Return (x, y) of the center of cell containing provided text 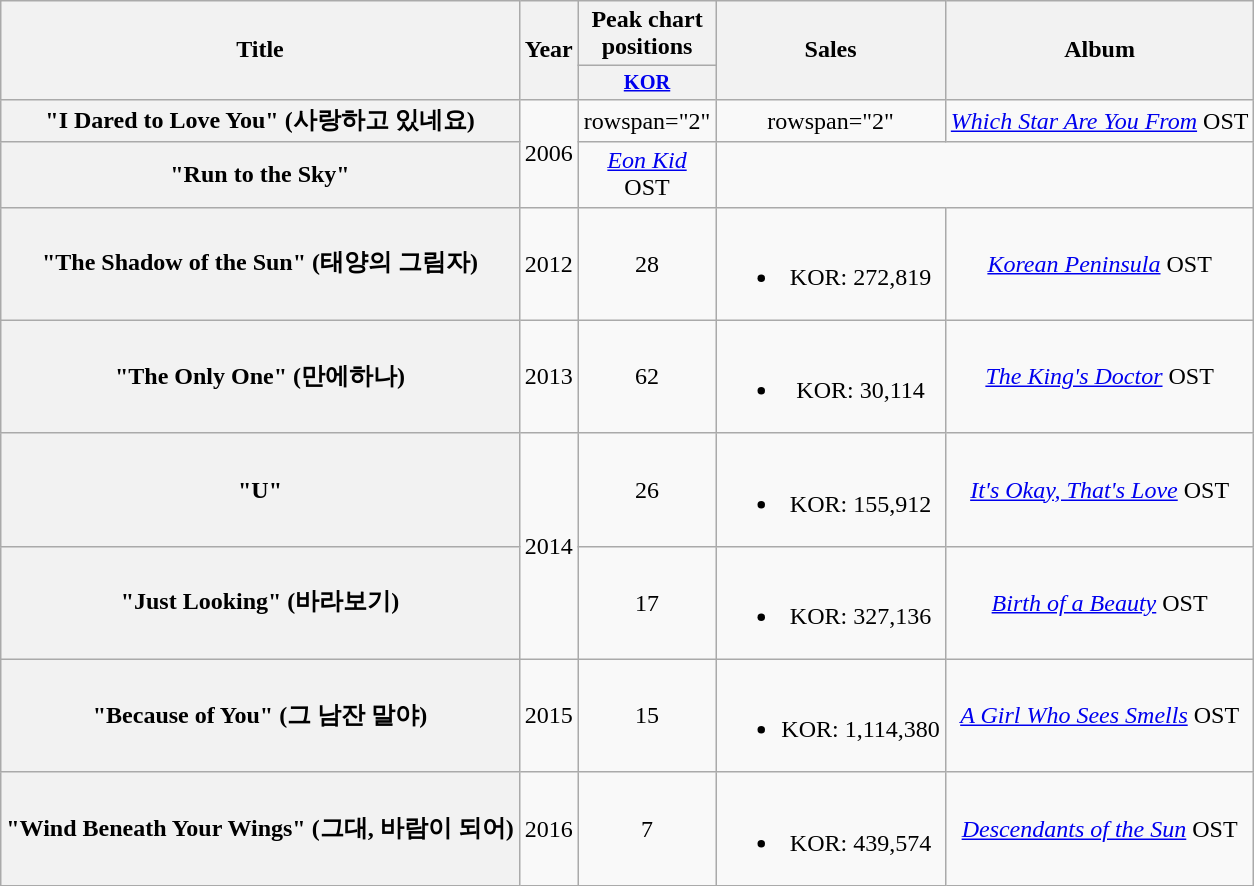
It's Okay, That's Love OST (1100, 490)
A Girl Who Sees Smells OST (1100, 716)
Descendants of the Sun OST (1100, 828)
2014 (548, 546)
"U" (260, 490)
2013 (548, 376)
15 (647, 716)
Peak chart positions (647, 34)
KOR: 272,819 (831, 264)
Korean Peninsula OST (1100, 264)
Sales (831, 50)
"The Shadow of the Sun" (태양의 그림자) (260, 264)
Title (260, 50)
"Because of You" (그 남잔 말야) (260, 716)
28 (647, 264)
KOR: 327,136 (831, 602)
Which Star Are You From OST (1100, 120)
"Just Looking" (바라보기) (260, 602)
"Run to the Sky" (260, 174)
2006 (548, 153)
2012 (548, 264)
Birth of a Beauty OST (1100, 602)
KOR: 155,912 (831, 490)
KOR: 1,114,380 (831, 716)
"I Dared to Love You" (사랑하고 있네요) (260, 120)
2015 (548, 716)
26 (647, 490)
The King's Doctor OST (1100, 376)
KOR (647, 83)
62 (647, 376)
KOR: 439,574 (831, 828)
7 (647, 828)
17 (647, 602)
Album (1100, 50)
KOR: 30,114 (831, 376)
"Wind Beneath Your Wings" (그대, 바람이 되어) (260, 828)
2016 (548, 828)
Eon Kid OST (647, 174)
"The Only One" (만에하나) (260, 376)
Year (548, 50)
